Locate the cell with the specified text and output its (x, y) center coordinate. 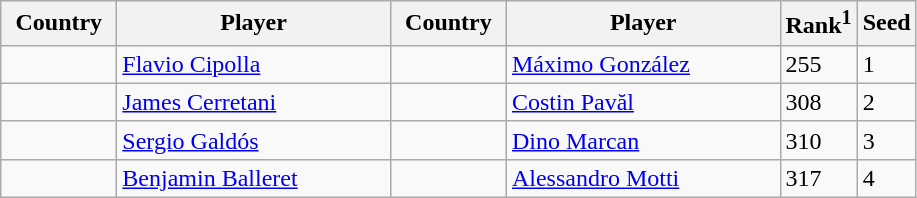
3 (886, 140)
Rank1 (818, 24)
Costin Pavăl (643, 102)
308 (818, 102)
310 (818, 140)
255 (818, 64)
2 (886, 102)
Dino Marcan (643, 140)
317 (818, 178)
Alessandro Motti (643, 178)
Seed (886, 24)
Máximo González (643, 64)
Flavio Cipolla (254, 64)
Sergio Galdós (254, 140)
James Cerretani (254, 102)
1 (886, 64)
Benjamin Balleret (254, 178)
4 (886, 178)
